Scan for the cell matching the given text and deliver its (x, y) coordinate at center. 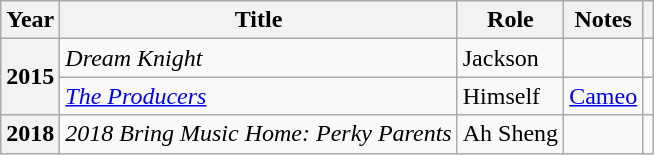
2018 Bring Music Home: Perky Parents (258, 134)
Role (510, 20)
Dream Knight (258, 58)
Notes (604, 20)
2018 (30, 134)
Cameo (604, 96)
2015 (30, 77)
Year (30, 20)
Jackson (510, 58)
The Producers (258, 96)
Himself (510, 96)
Title (258, 20)
Ah Sheng (510, 134)
